Extract the (X, Y) coordinate from the center of the cell holding the provided text.  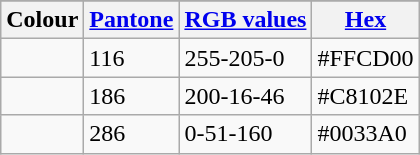
#FFCD00 (366, 58)
255-205-0 (246, 58)
186 (132, 96)
286 (132, 134)
Hex (366, 20)
#C8102E (366, 96)
Pantone (132, 20)
Colour (42, 20)
RGB values (246, 20)
200-16-46 (246, 96)
116 (132, 58)
#0033A0 (366, 134)
0-51-160 (246, 134)
